Capture the cell that displays the provided text and extract its (X, Y) central coordinate. 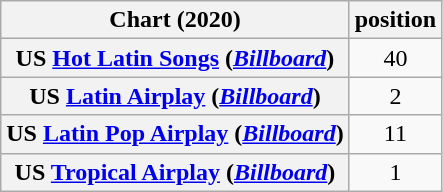
2 (395, 96)
US Tropical Airplay (Billboard) (175, 172)
11 (395, 134)
US Hot Latin Songs (Billboard) (175, 58)
Chart (2020) (175, 20)
position (395, 20)
US Latin Pop Airplay (Billboard) (175, 134)
1 (395, 172)
40 (395, 58)
US Latin Airplay (Billboard) (175, 96)
